Scan for the cell matching the given text and deliver its [x, y] coordinate at center. 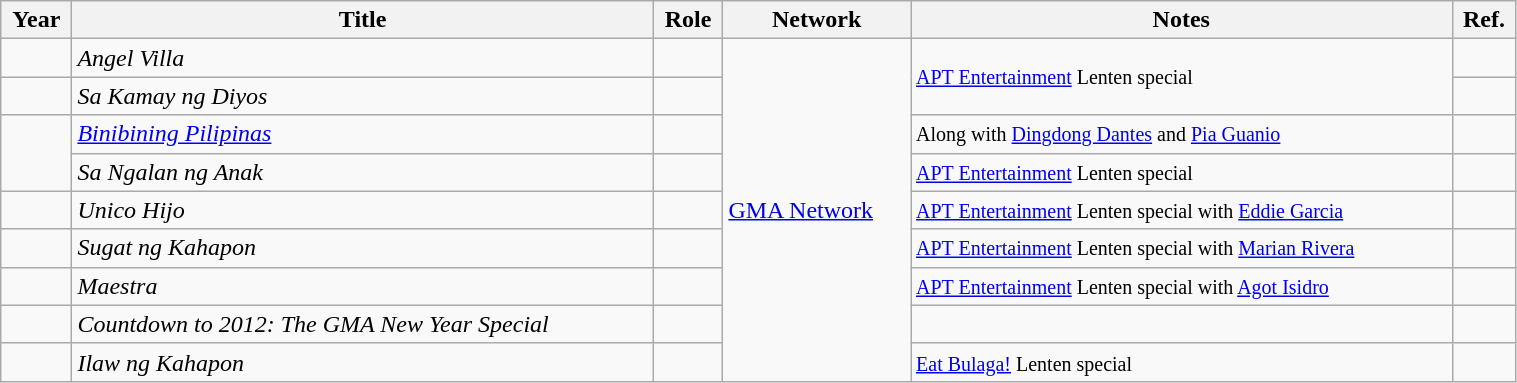
APT Entertainment Lenten special with Marian Rivera [1182, 248]
Ilaw ng Kahapon [362, 362]
Ref. [1484, 20]
APT Entertainment Lenten special with Eddie Garcia [1182, 210]
Eat Bulaga! Lenten special [1182, 362]
Countdown to 2012: The GMA New Year Special [362, 324]
GMA Network [817, 210]
Sa Ngalan ng Anak [362, 172]
Sugat ng Kahapon [362, 248]
Notes [1182, 20]
APT Entertainment Lenten special with Agot Isidro [1182, 286]
Title [362, 20]
Year [36, 20]
Network [817, 20]
Unico Hijo [362, 210]
Maestra [362, 286]
Sa Kamay ng Diyos [362, 96]
Angel Villa [362, 58]
Binibining Pilipinas [362, 134]
Along with Dingdong Dantes and Pia Guanio [1182, 134]
Role [688, 20]
